Detect which cell encompasses the target text, then output its (x, y) center coordinate. 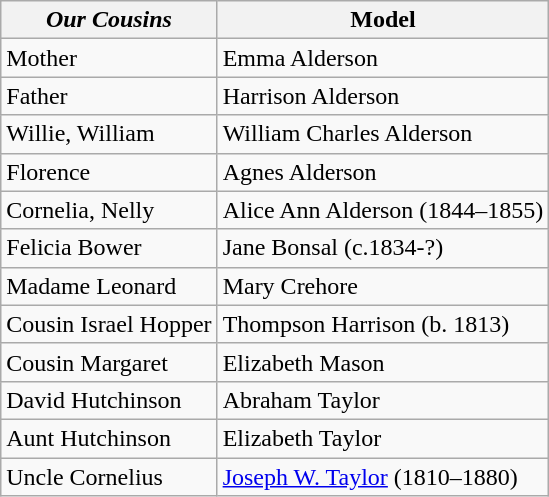
Harrison Alderson (383, 96)
William Charles Alderson (383, 134)
Willie, William (109, 134)
Our Cousins (109, 20)
Mary Crehore (383, 286)
Jane Bonsal (c.1834-?) (383, 248)
Elizabeth Mason (383, 362)
Cornelia, Nelly (109, 210)
Agnes Alderson (383, 172)
Thompson Harrison (b. 1813) (383, 324)
Uncle Cornelius (109, 477)
Father (109, 96)
Cousin Israel Hopper (109, 324)
Cousin Margaret (109, 362)
Aunt Hutchinson (109, 438)
David Hutchinson (109, 400)
Madame Leonard (109, 286)
Alice Ann Alderson (1844–1855) (383, 210)
Florence (109, 172)
Model (383, 20)
Felicia Bower (109, 248)
Joseph W. Taylor (1810–1880) (383, 477)
Mother (109, 58)
Elizabeth Taylor (383, 438)
Emma Alderson (383, 58)
Abraham Taylor (383, 400)
